Provide the [x, y] coordinate of the cell's center where the given text is located.  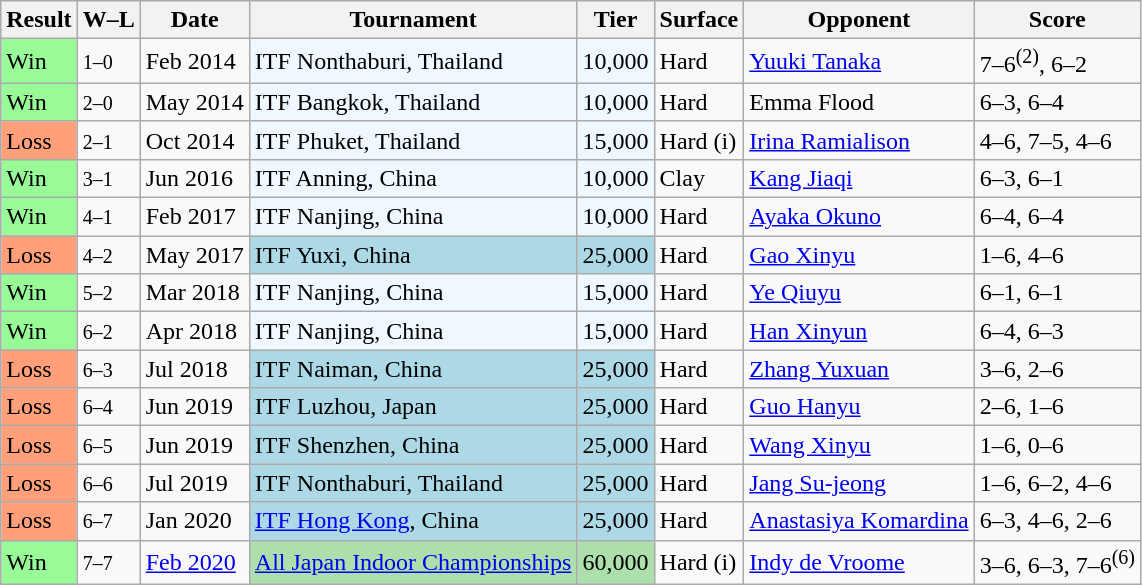
Wang Xinyu [859, 445]
ITF Yuxi, China [413, 255]
Han Xinyun [859, 331]
Clay [699, 178]
1–0 [108, 62]
6–4 [108, 407]
Indy de Vroome [859, 562]
Emma Flood [859, 102]
7–7 [108, 562]
2–6, 1–6 [1057, 407]
3–6, 6–3, 7–6(6) [1057, 562]
Yuuki Tanaka [859, 62]
2–1 [108, 140]
6–1, 6–1 [1057, 293]
6–2 [108, 331]
Zhang Yuxuan [859, 369]
3–1 [108, 178]
ITF Bangkok, Thailand [413, 102]
Ayaka Okuno [859, 217]
ITF Naiman, China [413, 369]
Irina Ramialison [859, 140]
Feb 2014 [194, 62]
6–6 [108, 483]
ITF Phuket, Thailand [413, 140]
ITF Anning, China [413, 178]
Gao Xinyu [859, 255]
6–3, 6–1 [1057, 178]
5–2 [108, 293]
W–L [108, 20]
Jun 2016 [194, 178]
ITF Hong Kong, China [413, 521]
Kang Jiaqi [859, 178]
Tournament [413, 20]
Apr 2018 [194, 331]
May 2017 [194, 255]
6–4, 6–4 [1057, 217]
Guo Hanyu [859, 407]
Date [194, 20]
Oct 2014 [194, 140]
Result [39, 20]
4–1 [108, 217]
6–7 [108, 521]
ITF Shenzhen, China [413, 445]
ITF Luzhou, Japan [413, 407]
Jan 2020 [194, 521]
7–6(2), 6–2 [1057, 62]
6–5 [108, 445]
Mar 2018 [194, 293]
Feb 2020 [194, 562]
4–6, 7–5, 4–6 [1057, 140]
May 2014 [194, 102]
1–6, 4–6 [1057, 255]
1–6, 0–6 [1057, 445]
6–3, 4–6, 2–6 [1057, 521]
Jul 2018 [194, 369]
6–4, 6–3 [1057, 331]
Score [1057, 20]
1–6, 6–2, 4–6 [1057, 483]
Surface [699, 20]
Ye Qiuyu [859, 293]
3–6, 2–6 [1057, 369]
All Japan Indoor Championships [413, 562]
Feb 2017 [194, 217]
4–2 [108, 255]
Anastasiya Komardina [859, 521]
Jul 2019 [194, 483]
Jang Su-jeong [859, 483]
Tier [616, 20]
60,000 [616, 562]
Opponent [859, 20]
6–3 [108, 369]
6–3, 6–4 [1057, 102]
2–0 [108, 102]
